Identify which cell holds the provided text, then report its (X, Y) central coordinate. 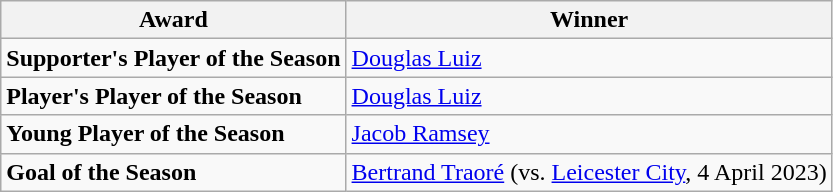
Goal of the Season (174, 172)
Jacob Ramsey (589, 134)
Young Player of the Season (174, 134)
Winner (589, 20)
Supporter's Player of the Season (174, 58)
Player's Player of the Season (174, 96)
Award (174, 20)
Bertrand Traoré (vs. Leicester City, 4 April 2023) (589, 172)
